Return the (X, Y) coordinate for the center point of the cell that contains the specified text.  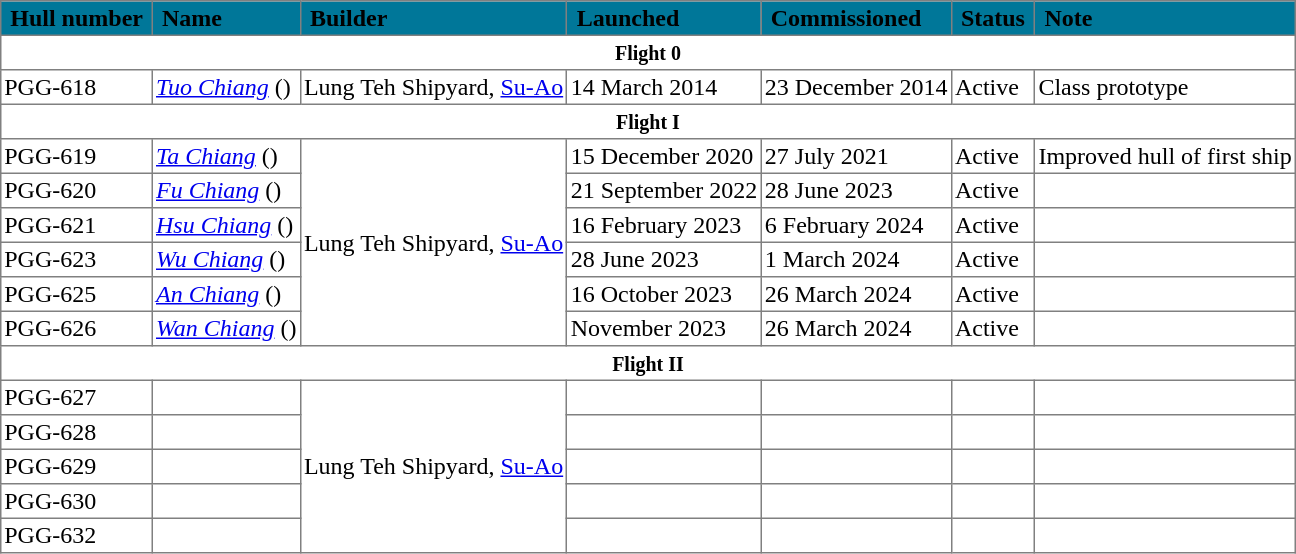
27 July 2021 (856, 156)
Commissioned (856, 18)
PGG-629 (76, 466)
PGG-619 (76, 156)
Status (993, 18)
PGG-620 (76, 190)
PGG-630 (76, 501)
PGG-618 (76, 87)
Hull number (76, 18)
PGG-625 (76, 294)
16 October 2023 (664, 294)
Wu Chiang () (226, 259)
November 2023 (664, 328)
Tuo Chiang () (226, 87)
15 December 2020 (664, 156)
Ta Chiang () (226, 156)
14 March 2014 (664, 87)
Improved hull of first ship (1166, 156)
Flight II (648, 363)
PGG-623 (76, 259)
Launched (664, 18)
Builder (434, 18)
PGG-621 (76, 225)
PGG-628 (76, 432)
Name (226, 18)
Wan Chiang () (226, 328)
16 February 2023 (664, 225)
Note (1166, 18)
6 February 2024 (856, 225)
23 December 2014 (856, 87)
PGG-626 (76, 328)
Flight 0 (648, 52)
Flight I (648, 121)
PGG-632 (76, 535)
PGG-627 (76, 397)
Fu Chiang () (226, 190)
1 March 2024 (856, 259)
Class prototype (1166, 87)
21 September 2022 (664, 190)
Hsu Chiang () (226, 225)
An Chiang () (226, 294)
